Find where the given text appears and provide that cell's center as [x, y] coordinate. 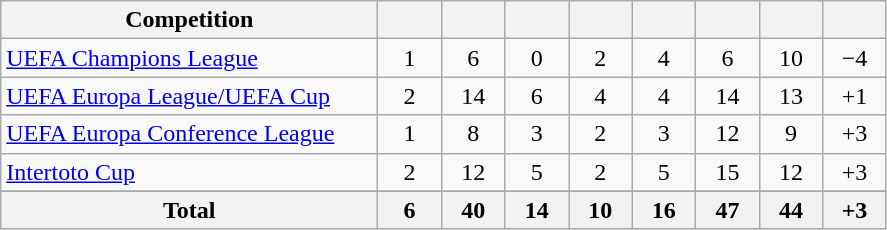
Intertoto Cup [190, 172]
8 [473, 134]
15 [728, 172]
44 [791, 210]
UEFA Europa Conference League [190, 134]
16 [664, 210]
−4 [855, 58]
13 [791, 96]
Total [190, 210]
UEFA Champions League [190, 58]
UEFA Europa League/UEFA Cup [190, 96]
Competition [190, 20]
47 [728, 210]
9 [791, 134]
0 [537, 58]
+1 [855, 96]
40 [473, 210]
